Capture the cell that displays the provided text and extract its [X, Y] central coordinate. 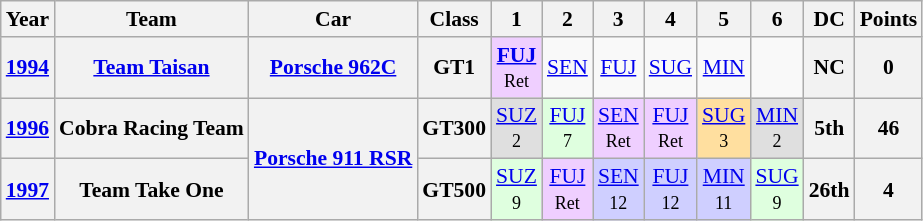
SENRet [618, 128]
FUJ7 [568, 128]
SUG9 [776, 190]
46 [889, 128]
SUG3 [724, 128]
1 [516, 19]
1994 [28, 68]
FUJ12 [670, 190]
6 [776, 19]
3 [618, 19]
Team [152, 19]
5 [724, 19]
Porsche 911 RSR [333, 159]
Porsche 962C [333, 68]
SEN [568, 68]
5th [830, 128]
Team Taisan [152, 68]
0 [889, 68]
NC [830, 68]
SUZ9 [516, 190]
1997 [28, 190]
Year [28, 19]
GT500 [454, 190]
FUJ [618, 68]
Car [333, 19]
MIN [724, 68]
2 [568, 19]
GT1 [454, 68]
1996 [28, 128]
SEN12 [618, 190]
MIN11 [724, 190]
MIN2 [776, 128]
SUZ2 [516, 128]
Class [454, 19]
DC [830, 19]
GT300 [454, 128]
26th [830, 190]
SUG [670, 68]
Team Take One [152, 190]
Points [889, 19]
Cobra Racing Team [152, 128]
